Return the (x, y) coordinate for the center point of the cell that contains the specified text.  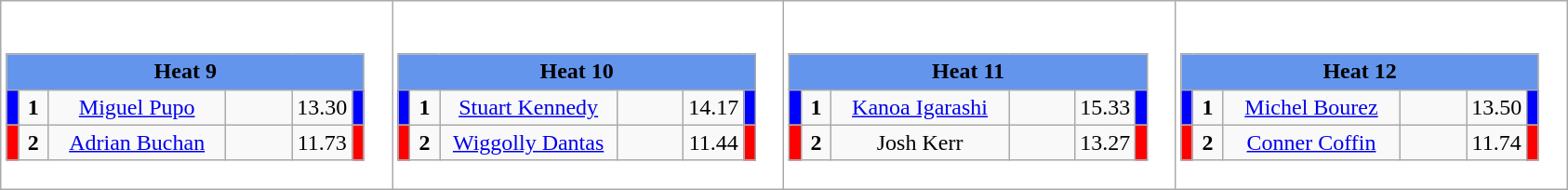
13.50 (1497, 107)
Heat 11 (968, 72)
Stuart Kennedy (528, 107)
Conner Coffin (1311, 142)
Heat 9 1 Miguel Pupo 13.30 2 Adrian Buchan 11.73 (197, 95)
Adrian Buchan (138, 142)
Heat 9 (185, 72)
15.33 (1105, 107)
Heat 10 (577, 72)
11.73 (322, 142)
Kanoa Igarashi (921, 107)
Heat 11 1 Kanoa Igarashi 15.33 2 Josh Kerr 13.27 (980, 95)
Heat 12 (1360, 72)
11.74 (1497, 142)
Michel Bourez (1311, 107)
Heat 10 1 Stuart Kennedy 14.17 2 Wiggolly Dantas 11.44 (588, 95)
Josh Kerr (921, 142)
14.17 (714, 107)
Wiggolly Dantas (528, 142)
11.44 (714, 142)
Miguel Pupo (138, 107)
Heat 12 1 Michel Bourez 13.50 2 Conner Coffin 11.74 (1371, 95)
13.27 (1105, 142)
13.30 (322, 107)
